Identify which cell holds the provided text, then report its (x, y) central coordinate. 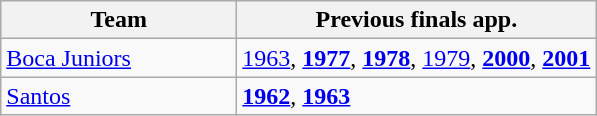
1963, 1977, 1978, 1979, 2000, 2001 (416, 58)
Boca Juniors (119, 58)
Santos (119, 96)
1962, 1963 (416, 96)
Team (119, 20)
Previous finals app. (416, 20)
